For the text-containing cell, return its midpoint in (x, y) coordinate format. 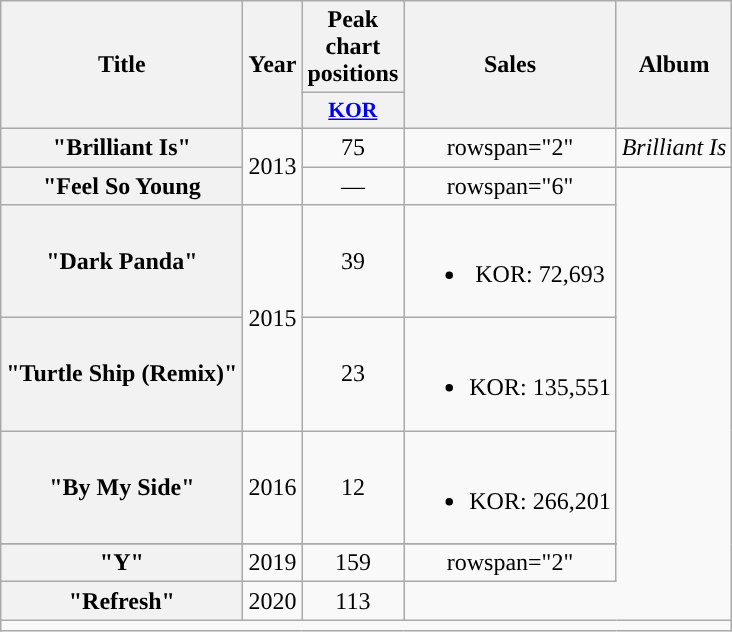
"Brilliant Is" (122, 147)
"Feel So Young (122, 185)
2015 (272, 318)
12 (353, 488)
2019 (272, 563)
"Refresh" (122, 601)
Brilliant Is (674, 147)
2016 (272, 488)
KOR (353, 111)
Album (674, 65)
"By My Side" (122, 488)
"Dark Panda" (122, 262)
2020 (272, 601)
23 (353, 374)
Peak chart positions (353, 47)
159 (353, 563)
113 (353, 601)
75 (353, 147)
KOR: 266,201 (510, 488)
Title (122, 65)
39 (353, 262)
KOR: 72,693 (510, 262)
2013 (272, 166)
KOR: 135,551 (510, 374)
"Y" (122, 563)
— (353, 185)
rowspan="6" (510, 185)
Year (272, 65)
Sales (510, 65)
"Turtle Ship (Remix)" (122, 374)
